Output the [x, y] coordinate of the center of the cell containing the given text.  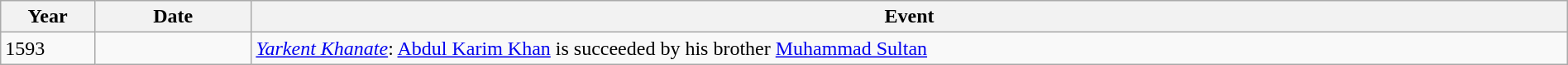
Year [48, 17]
Date [172, 17]
Event [910, 17]
1593 [48, 48]
Yarkent Khanate: Abdul Karim Khan is succeeded by his brother Muhammad Sultan [910, 48]
